Output the [X, Y] coordinate of the center of the cell containing the given text.  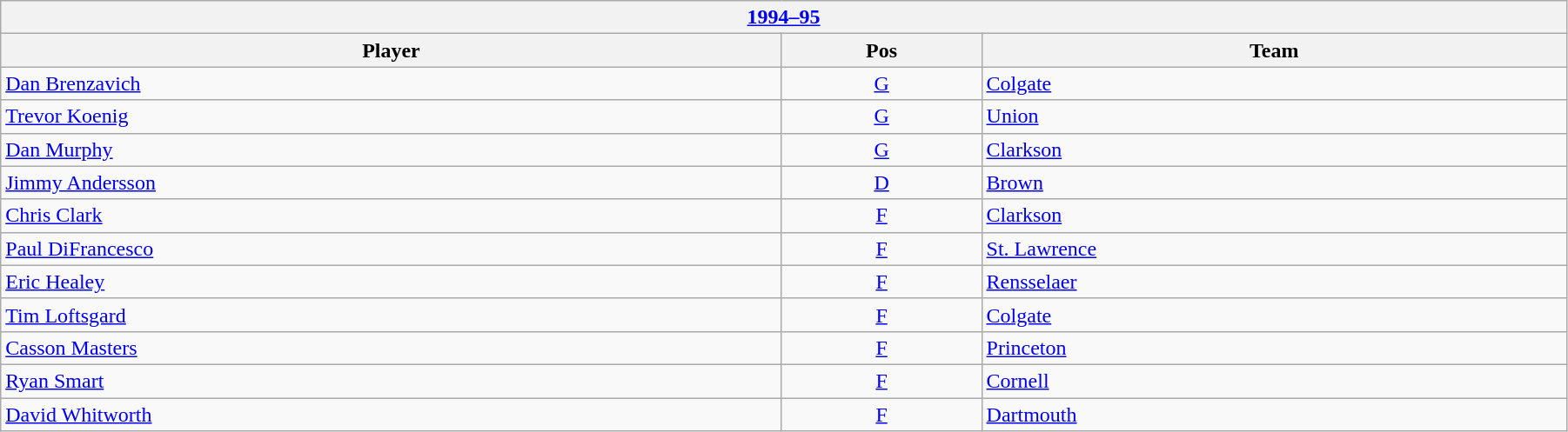
Dartmouth [1274, 415]
Paul DiFrancesco [392, 249]
Tim Loftsgard [392, 315]
1994–95 [784, 17]
Cornell [1274, 381]
Pos [881, 50]
Ryan Smart [392, 381]
Dan Murphy [392, 150]
Casson Masters [392, 348]
Chris Clark [392, 216]
Union [1274, 116]
David Whitworth [392, 415]
Team [1274, 50]
Dan Brenzavich [392, 83]
Brown [1274, 183]
Player [392, 50]
D [881, 183]
Rensselaer [1274, 282]
Princeton [1274, 348]
Jimmy Andersson [392, 183]
St. Lawrence [1274, 249]
Trevor Koenig [392, 116]
Eric Healey [392, 282]
